Detect which cell encompasses the target text, then output its [x, y] center coordinate. 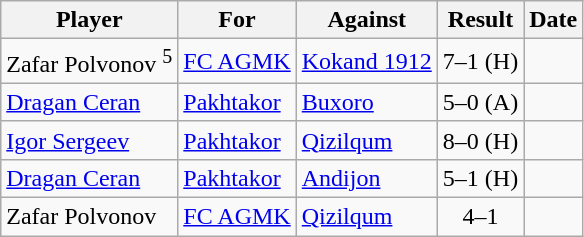
For [237, 20]
Buxoro [366, 102]
5–1 (H) [480, 178]
Andijon [366, 178]
Igor Sergeev [90, 140]
Against [366, 20]
Date [554, 20]
8–0 (H) [480, 140]
Player [90, 20]
Zafar Polvonov 5 [90, 62]
Result [480, 20]
Zafar Polvonov [90, 217]
7–1 (H) [480, 62]
4–1 [480, 217]
Kokand 1912 [366, 62]
5–0 (A) [480, 102]
